Detect which cell encompasses the target text, then output its [x, y] center coordinate. 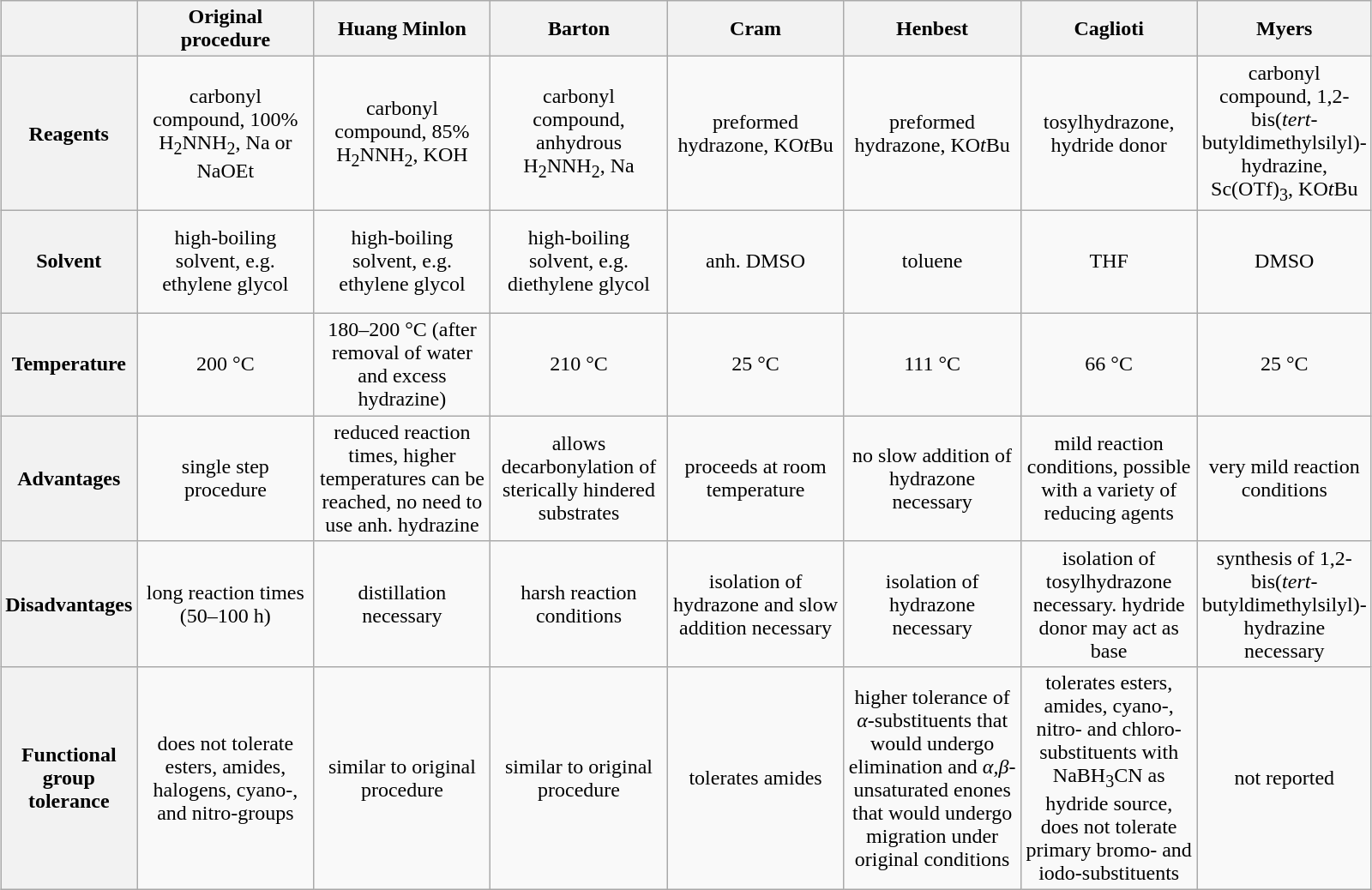
no slow addition of hydrazone necessary [932, 478]
toluene [932, 262]
Cram [755, 29]
mild reaction conditions, possible with a variety of reducing agents [1109, 478]
Original procedure [226, 29]
isolation of tosylhydrazone necessary. hydride donor may act as base [1109, 604]
carbonyl compound, anhydrous H2NNH2, Na [579, 134]
Temperature [69, 364]
reduced reaction times, higher temperatures can be reached, no need to use anh. hydrazine [402, 478]
isolation of hydrazone necessary [932, 604]
anh. DMSO [755, 262]
Caglioti [1109, 29]
very mild reaction conditions [1285, 478]
single step procedure [226, 478]
180–200 °C (after removal of water and excess hydrazine) [402, 364]
Myers [1285, 29]
Henbest [932, 29]
tolerates amides [755, 778]
isolation of hydrazone and slow addition necessary [755, 604]
distillation necessary [402, 604]
proceeds at room temperature [755, 478]
not reported [1285, 778]
Solvent [69, 262]
210 °C [579, 364]
111 °C [932, 364]
66 °C [1109, 364]
Barton [579, 29]
carbonyl compound, 100% H2NNH2, Na or NaOEt [226, 134]
allows decarbonylation of sterically hindered substrates [579, 478]
harsh reaction conditions [579, 604]
tosylhydrazone, hydride donor [1109, 134]
Reagents [69, 134]
THF [1109, 262]
carbonyl compound, 85% H2NNH2, KOH [402, 134]
Advantages [69, 478]
Disadvantages [69, 604]
DMSO [1285, 262]
synthesis of 1,2-bis(tert-butyldimethylsilyl)- hydrazine necessary [1285, 604]
does not tolerate esters, amides, halogens, cyano-, and nitro-groups [226, 778]
higher tolerance of α-substituents that would undergo elimination and α,β-unsaturated enones that would undergo migration under original conditions [932, 778]
Functional group tolerance [69, 778]
200 °C [226, 364]
long reaction times (50–100 h) [226, 604]
carbonyl compound, 1,2-bis(tert-butyldimethylsilyl)- hydrazine, Sc(OTf)3, KOtBu [1285, 134]
Huang Minlon [402, 29]
high-boiling solvent, e.g. diethylene glycol [579, 262]
